Provide the [X, Y] coordinate of the cell's center where the given text is located.  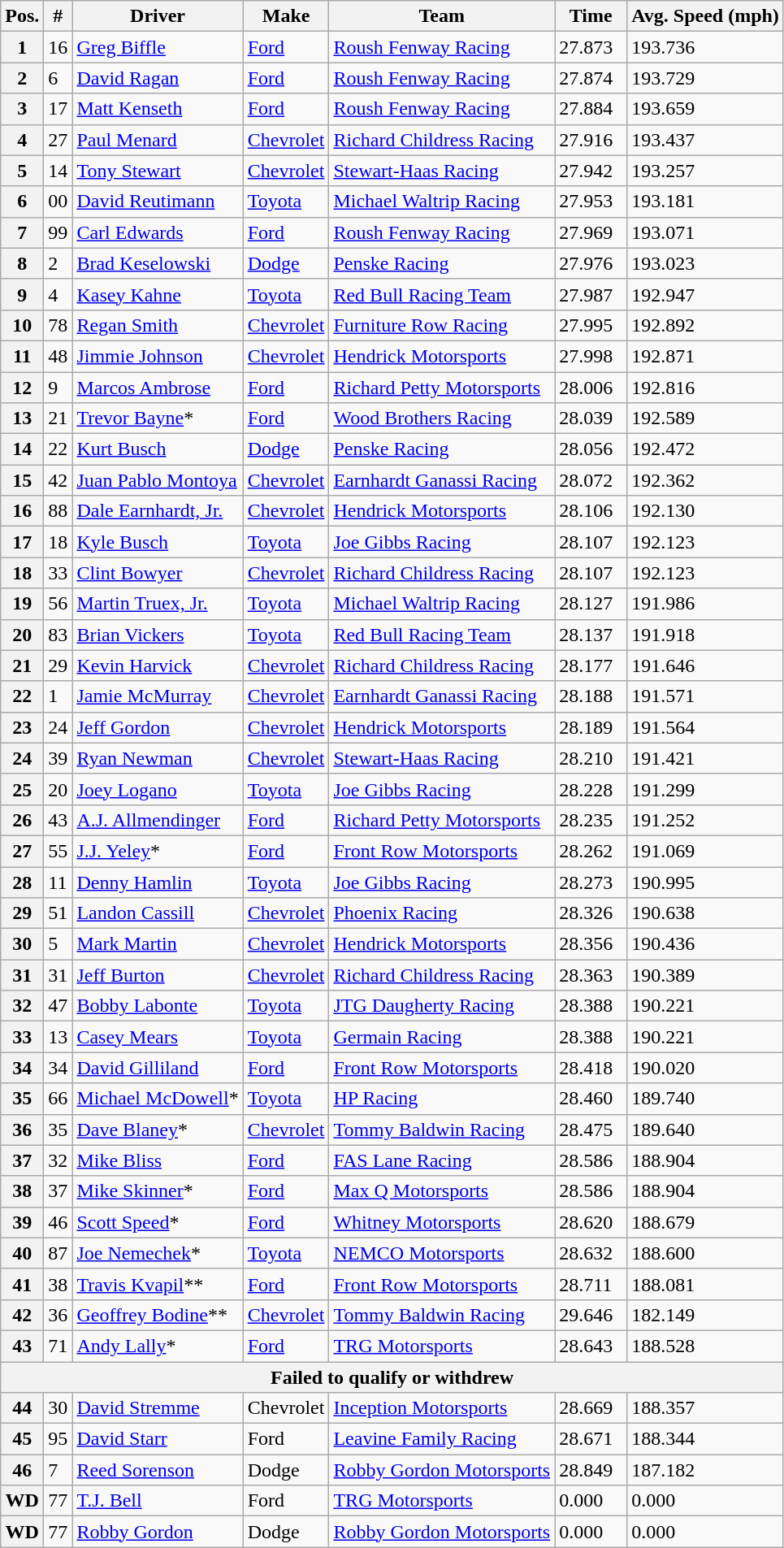
Robby Gordon [158, 1532]
Pos. [23, 16]
Scott Speed* [158, 1222]
Clint Bowyer [158, 573]
55 [58, 851]
Time [591, 16]
00 [58, 202]
David Starr [158, 1439]
JTG Daugherty Racing [442, 1006]
29.646 [591, 1315]
193.023 [705, 263]
Brian Vickers [158, 635]
28.620 [591, 1222]
Dave Blaney* [158, 1130]
28.643 [591, 1346]
Joe Nemechek* [158, 1253]
27.874 [591, 78]
25 [23, 789]
193.257 [705, 171]
192.892 [705, 325]
191.918 [705, 635]
193.729 [705, 78]
Denny Hamlin [158, 882]
Brad Keselowski [158, 263]
28.228 [591, 789]
193.071 [705, 232]
192.947 [705, 294]
193.437 [705, 140]
191.646 [705, 666]
Ryan Newman [158, 758]
192.871 [705, 356]
Jeff Gordon [158, 727]
Reed Sorenson [158, 1470]
191.252 [705, 820]
Andy Lally* [158, 1346]
Mike Bliss [158, 1160]
28.210 [591, 758]
Inception Motorsports [442, 1408]
193.736 [705, 47]
28 [23, 882]
44 [23, 1408]
19 [23, 604]
188.081 [705, 1284]
28.262 [591, 851]
Geoffrey Bodine** [158, 1315]
Team [442, 16]
Dale Earnhardt, Jr. [158, 511]
28.039 [591, 418]
191.069 [705, 851]
27.969 [591, 232]
Matt Kenseth [158, 109]
26 [23, 820]
193.659 [705, 109]
Driver [158, 16]
Whitney Motorsports [442, 1222]
Jeff Burton [158, 975]
28.849 [591, 1470]
191.986 [705, 604]
T.J. Bell [158, 1501]
3 [23, 109]
48 [58, 356]
FAS Lane Racing [442, 1160]
28.356 [591, 944]
David Ragan [158, 78]
Avg. Speed (mph) [705, 16]
27.953 [591, 202]
83 [58, 635]
12 [23, 388]
28.006 [591, 388]
56 [58, 604]
Mark Martin [158, 944]
28.326 [591, 913]
99 [58, 232]
192.130 [705, 511]
192.589 [705, 418]
28.711 [591, 1284]
190.020 [705, 1068]
40 [23, 1253]
23 [23, 727]
28.671 [591, 1439]
187.182 [705, 1470]
47 [58, 1006]
Kyle Busch [158, 542]
27.884 [591, 109]
28.127 [591, 604]
Martin Truex, Jr. [158, 604]
Paul Menard [158, 140]
Wood Brothers Racing [442, 418]
27.873 [591, 47]
28.460 [591, 1099]
192.816 [705, 388]
45 [23, 1439]
Phoenix Racing [442, 913]
28.669 [591, 1408]
Make [286, 16]
Landon Cassill [158, 913]
Juan Pablo Montoya [158, 480]
189.640 [705, 1130]
191.571 [705, 696]
Casey Mears [158, 1037]
Regan Smith [158, 325]
27.987 [591, 294]
28.189 [591, 727]
78 [58, 325]
28.475 [591, 1130]
J.J. Yeley* [158, 851]
191.421 [705, 758]
Max Q Motorsports [442, 1191]
28.632 [591, 1253]
193.181 [705, 202]
88 [58, 511]
Leavine Family Racing [442, 1439]
Michael McDowell* [158, 1099]
190.436 [705, 944]
188.344 [705, 1439]
Joey Logano [158, 789]
192.472 [705, 449]
188.600 [705, 1253]
Greg Biffle [158, 47]
10 [23, 325]
Carl Edwards [158, 232]
Kasey Kahne [158, 294]
27.995 [591, 325]
191.564 [705, 727]
8 [23, 263]
66 [58, 1099]
Jamie McMurray [158, 696]
71 [58, 1346]
27.998 [591, 356]
28.273 [591, 882]
188.357 [705, 1408]
27.976 [591, 263]
190.638 [705, 913]
Kevin Harvick [158, 666]
188.528 [705, 1346]
189.740 [705, 1099]
NEMCO Motorsports [442, 1253]
15 [23, 480]
28.363 [591, 975]
28.188 [591, 696]
28.072 [591, 480]
28.106 [591, 511]
28.137 [591, 635]
Jimmie Johnson [158, 356]
David Stremme [158, 1408]
# [58, 16]
Germain Racing [442, 1037]
Travis Kvapil** [158, 1284]
190.995 [705, 882]
95 [58, 1439]
41 [23, 1284]
87 [58, 1253]
28.418 [591, 1068]
190.389 [705, 975]
182.149 [705, 1315]
David Gilliland [158, 1068]
28.177 [591, 666]
27.942 [591, 171]
Marcos Ambrose [158, 388]
28.235 [591, 820]
HP Racing [442, 1099]
Tony Stewart [158, 171]
Kurt Busch [158, 449]
51 [58, 913]
David Reutimann [158, 202]
A.J. Allmendinger [158, 820]
192.362 [705, 480]
Trevor Bayne* [158, 418]
Failed to qualify or withdrew [392, 1377]
191.299 [705, 789]
Mike Skinner* [158, 1191]
Bobby Labonte [158, 1006]
27.916 [591, 140]
28.056 [591, 449]
Furniture Row Racing [442, 325]
188.679 [705, 1222]
